Detect which cell encompasses the target text, then output its (X, Y) center coordinate. 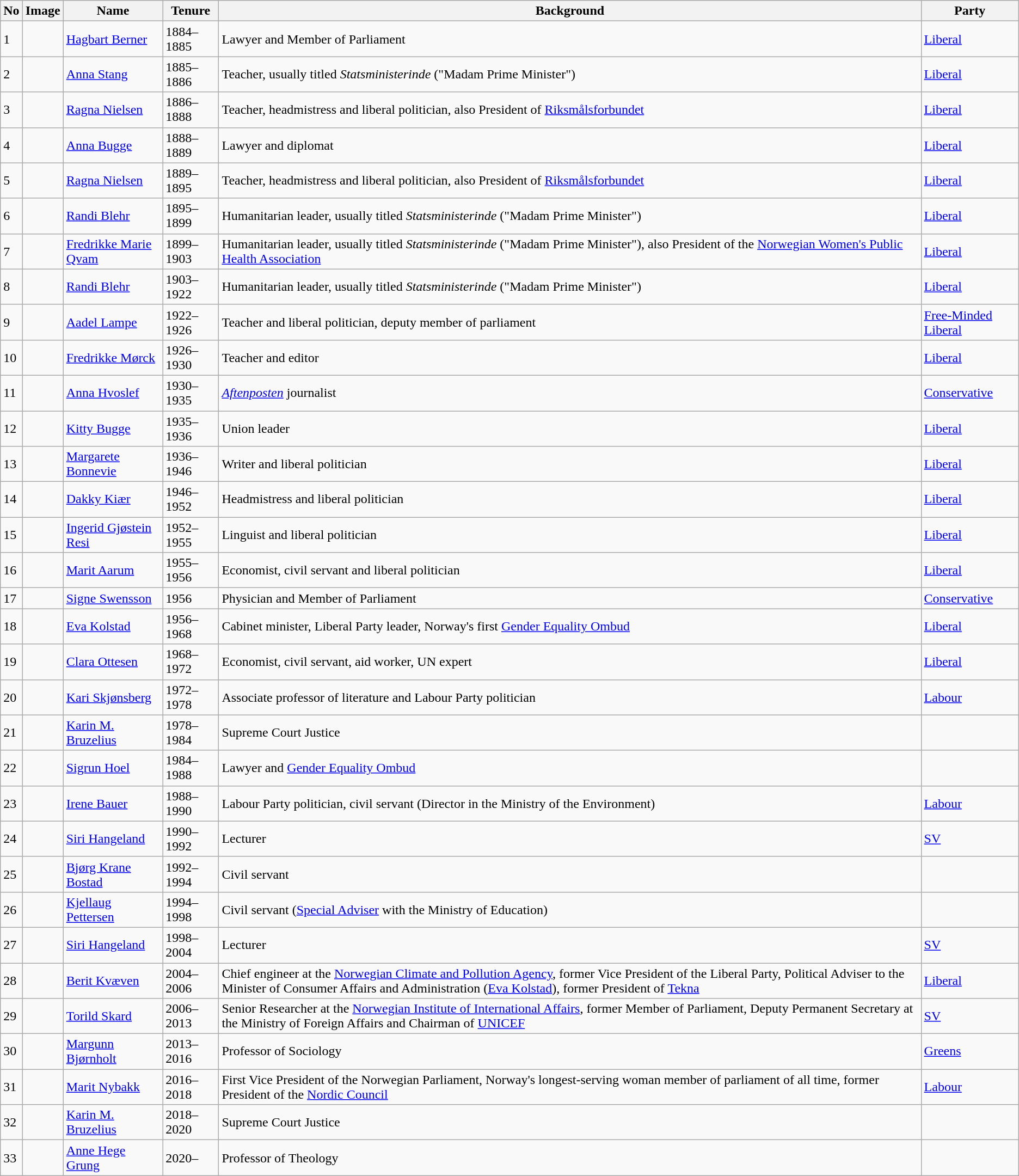
16 (11, 571)
19 (11, 662)
1952–1955 (191, 535)
5 (11, 181)
Bjørg Krane Bostad (113, 874)
Teacher and editor (570, 357)
Free-Minded Liberal (970, 322)
Torild Skard (113, 1016)
27 (11, 945)
Kitty Bugge (113, 428)
32 (11, 1123)
21 (11, 733)
Sigrun Hoel (113, 768)
1972–1978 (191, 697)
Teacher and liberal politician, deputy member of parliament (570, 322)
31 (11, 1087)
1889–1895 (191, 181)
Clara Ottesen (113, 662)
Anna Bugge (113, 145)
33 (11, 1157)
18 (11, 626)
1946–1952 (191, 500)
Anna Hvoslef (113, 393)
Economist, civil servant and liberal politician (570, 571)
12 (11, 428)
1956–1968 (191, 626)
1895–1899 (191, 216)
Economist, civil servant, aid worker, UN expert (570, 662)
1935–1936 (191, 428)
Aftenposten journalist (570, 393)
Teacher, usually titled Statsministerinde ("Madam Prime Minister") (570, 74)
1930–1935 (191, 393)
2 (11, 74)
26 (11, 909)
1899–1903 (191, 252)
1994–1998 (191, 909)
No (11, 11)
2016–2018 (191, 1087)
Professor of Sociology (570, 1052)
Kari Skjønsberg (113, 697)
Ingerid Gjøstein Resi (113, 535)
Margarete Bonnevie (113, 464)
28 (11, 980)
17 (11, 598)
Union leader (570, 428)
6 (11, 216)
Party (970, 11)
1968–1972 (191, 662)
1886–1888 (191, 110)
Image (42, 11)
1984–1988 (191, 768)
Headmistress and liberal politician (570, 500)
1998–2004 (191, 945)
15 (11, 535)
Marit Nybakk (113, 1087)
20 (11, 697)
1922–1926 (191, 322)
8 (11, 286)
Lawyer and Gender Equality Ombud (570, 768)
2006–2013 (191, 1016)
Lawyer and Member of Parliament (570, 39)
2020– (191, 1157)
1888–1889 (191, 145)
1990–1992 (191, 838)
Signe Swensson (113, 598)
1 (11, 39)
Professor of Theology (570, 1157)
Fredrikke Marie Qvam (113, 252)
Writer and liberal politician (570, 464)
25 (11, 874)
Tenure (191, 11)
Berit Kvæven (113, 980)
Civil servant (570, 874)
Hagbart Berner (113, 39)
Fredrikke Mørck (113, 357)
Irene Bauer (113, 804)
1955–1956 (191, 571)
Civil servant (Special Adviser with the Ministry of Education) (570, 909)
22 (11, 768)
24 (11, 838)
1884–1885 (191, 39)
Margunn Bjørnholt (113, 1052)
Marit Aarum (113, 571)
30 (11, 1052)
Dakky Kiær (113, 500)
2013–2016 (191, 1052)
10 (11, 357)
Eva Kolstad (113, 626)
1926–1930 (191, 357)
Humanitarian leader, usually titled Statsministerinde ("Madam Prime Minister"), also President of the Norwegian Women's Public Health Association (570, 252)
3 (11, 110)
Lawyer and diplomat (570, 145)
Greens (970, 1052)
9 (11, 322)
14 (11, 500)
11 (11, 393)
1956 (191, 598)
Kjellaug Pettersen (113, 909)
1992–1994 (191, 874)
Labour Party politician, civil servant (Director in the Ministry of the Environment) (570, 804)
1936–1946 (191, 464)
7 (11, 252)
Linguist and liberal politician (570, 535)
1903–1922 (191, 286)
Aadel Lampe (113, 322)
Background (570, 11)
Associate professor of literature and Labour Party politician (570, 697)
1978–1984 (191, 733)
1885–1886 (191, 74)
2018–2020 (191, 1123)
1988–1990 (191, 804)
4 (11, 145)
Physician and Member of Parliament (570, 598)
Cabinet minister, Liberal Party leader, Norway's first Gender Equality Ombud (570, 626)
13 (11, 464)
Anna Stang (113, 74)
23 (11, 804)
Anne Hege Grung (113, 1157)
Name (113, 11)
2004–2006 (191, 980)
29 (11, 1016)
